Determine the (X, Y) coordinate at the center of the cell enclosing the given text.  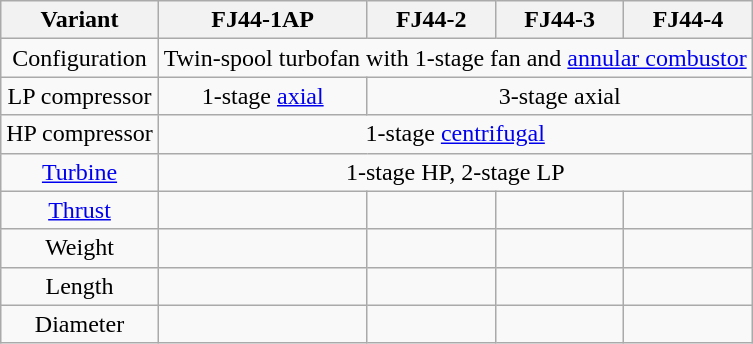
FJ44-1AP (262, 20)
Configuration (80, 58)
Weight (80, 248)
Twin-spool turbofan with 1-stage fan and annular combustor (455, 58)
3-stage axial (560, 96)
Turbine (80, 172)
FJ44-2 (431, 20)
Thrust (80, 210)
HP compressor (80, 134)
Length (80, 286)
Variant (80, 20)
FJ44-4 (688, 20)
Diameter (80, 324)
FJ44-3 (559, 20)
1-stage centrifugal (455, 134)
1-stage axial (262, 96)
LP compressor (80, 96)
1-stage HP, 2-stage LP (455, 172)
